Determine the (x, y) coordinate at the center of the cell enclosing the given text.  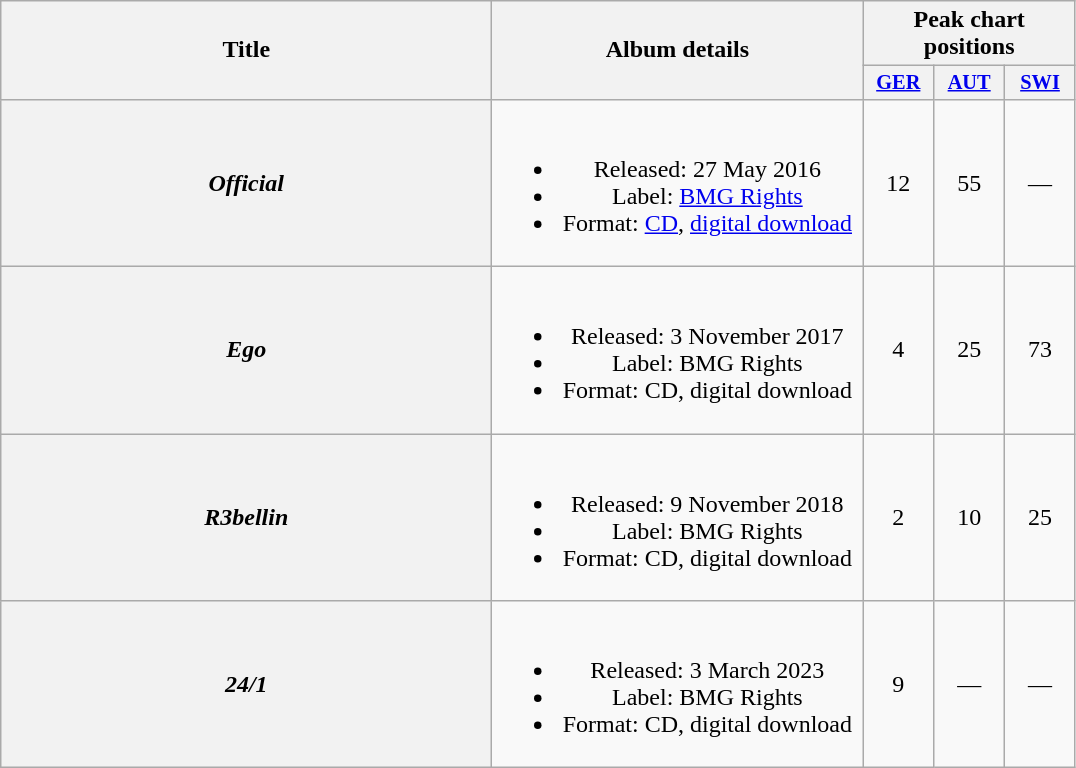
Peak chart positions (970, 34)
Released: 3 November 2017Label: BMG RightsFormat: CD, digital download (678, 350)
12 (898, 182)
GER (898, 83)
73 (1040, 350)
4 (898, 350)
Official (246, 182)
24/1 (246, 684)
Released: 9 November 2018Label: BMG RightsFormat: CD, digital download (678, 518)
9 (898, 684)
Released: 27 May 2016Label: BMG RightsFormat: CD, digital download (678, 182)
Title (246, 50)
AUT (970, 83)
SWI (1040, 83)
Album details (678, 50)
55 (970, 182)
Released: 3 March 2023Label: BMG RightsFormat: CD, digital download (678, 684)
10 (970, 518)
R3bellin (246, 518)
2 (898, 518)
Ego (246, 350)
